Find where the given text appears and provide that cell's center as [x, y] coordinate. 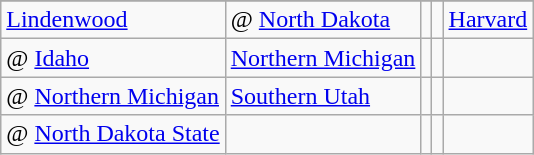
@ Northern Michigan [113, 96]
Harvard [488, 20]
Lindenwood [113, 20]
@ Idaho [113, 58]
@ North Dakota [323, 20]
Southern Utah [323, 96]
@ North Dakota State [113, 134]
Northern Michigan [323, 58]
